Capture the cell that displays the provided text and extract its [X, Y] central coordinate. 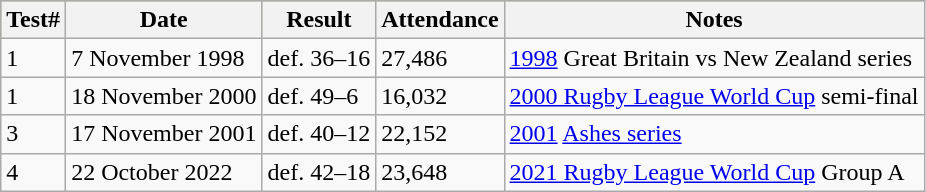
22,152 [440, 134]
2001 Ashes series [714, 134]
Notes [714, 20]
3 [34, 134]
Test# [34, 20]
1998 Great Britain vs New Zealand series [714, 58]
def. 40–12 [319, 134]
Result [319, 20]
22 October 2022 [164, 172]
4 [34, 172]
def. 49–6 [319, 96]
def. 36–16 [319, 58]
17 November 2001 [164, 134]
18 November 2000 [164, 96]
Date [164, 20]
2021 Rugby League World Cup Group A [714, 172]
2000 Rugby League World Cup semi-final [714, 96]
7 November 1998 [164, 58]
16,032 [440, 96]
27,486 [440, 58]
23,648 [440, 172]
Attendance [440, 20]
def. 42–18 [319, 172]
